Find where the given text appears and provide that cell's center as (x, y) coordinate. 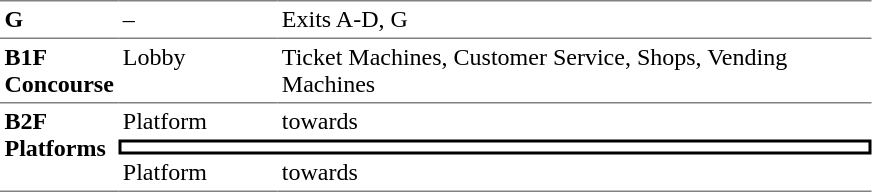
B1FConcourse (59, 71)
Exits A-D, G (574, 19)
B2FPlatforms (59, 148)
G (59, 19)
– (198, 19)
Lobby (198, 71)
Ticket Machines, Customer Service, Shops, Vending Machines (574, 71)
